Locate the cell with the specified text and output its (X, Y) center coordinate. 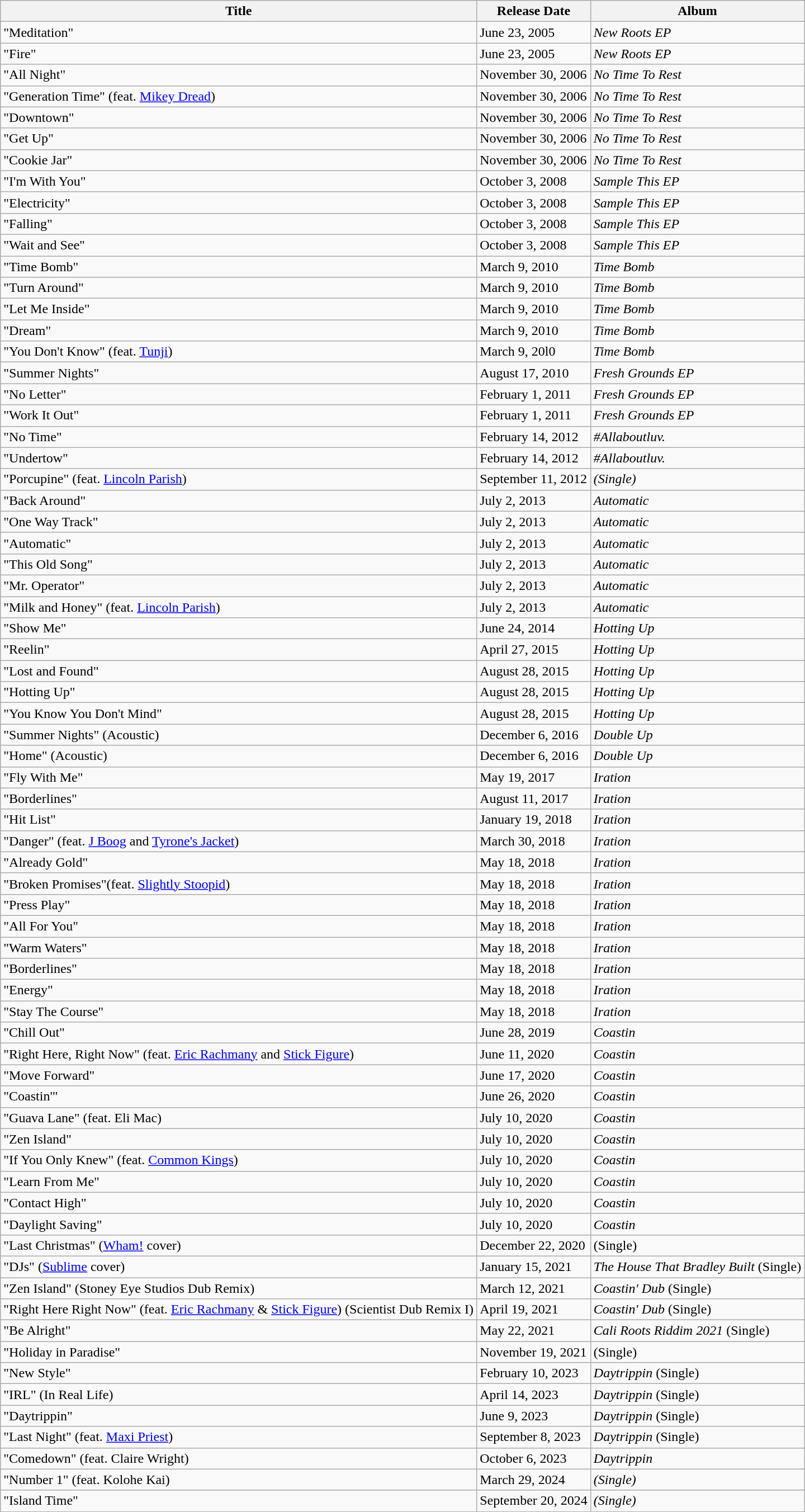
June 26, 2020 (534, 1097)
December 22, 2020 (534, 1245)
"One Way Track" (239, 522)
"New Style" (239, 1373)
September 11, 2012 (534, 479)
"Last Christmas" (Wham! cover) (239, 1245)
"Hotting Up" (239, 692)
"Show Me" (239, 629)
Release Date (534, 11)
"Generation Time" (feat. Mikey Dread) (239, 96)
Album (697, 11)
"Right Here, Right Now" (feat. Eric Rachmany and Stick Figure) (239, 1054)
"Downtown" (239, 117)
"Time Bomb" (239, 267)
August 11, 2017 (534, 798)
"Energy" (239, 990)
"Zen Island" (Stoney Eye Studios Dub Remix) (239, 1288)
"Move Forward" (239, 1075)
March 12, 2021 (534, 1288)
"Learn From Me" (239, 1182)
"Be Alright" (239, 1331)
January 19, 2018 (534, 820)
March 30, 2018 (534, 841)
October 6, 2023 (534, 1458)
"No Letter" (239, 394)
"IRL" (In Real Life) (239, 1395)
June 17, 2020 (534, 1075)
The House That Bradley Built (Single) (697, 1267)
"Danger" (feat. J Boog and Tyrone's Jacket) (239, 841)
June 28, 2019 (534, 1033)
June 11, 2020 (534, 1054)
"Daytrippin" (239, 1416)
"Reelin" (239, 650)
"Broken Promises"(feat. Slightly Stoopid) (239, 883)
September 20, 2024 (534, 1501)
April 27, 2015 (534, 650)
"Cookie Jar" (239, 160)
August 17, 2010 (534, 373)
May 19, 2017 (534, 777)
"This Old Song" (239, 564)
"Zen Island" (239, 1139)
"Summer Nights" (Acoustic) (239, 735)
"I'm With You" (239, 181)
"If You Only Knew" (feat. Common Kings) (239, 1160)
"Stay The Course" (239, 1012)
November 19, 2021 (534, 1352)
June 9, 2023 (534, 1416)
April 14, 2023 (534, 1395)
"All Night" (239, 75)
May 22, 2021 (534, 1331)
"Turn Around" (239, 288)
Cali Roots Riddim 2021 (Single) (697, 1331)
January 15, 2021 (534, 1267)
"Warm Waters" (239, 948)
"Undertow" (239, 458)
April 19, 2021 (534, 1310)
"Fly With Me" (239, 777)
"Falling" (239, 224)
June 24, 2014 (534, 629)
"Work It Out" (239, 415)
"Press Play" (239, 905)
"You Know You Don't Mind" (239, 714)
"Last Night" (feat. Maxi Priest) (239, 1437)
"No Time" (239, 437)
Daytrippin (697, 1458)
"Fire" (239, 54)
"Comedown" (feat. Claire Wright) (239, 1458)
"Milk and Honey" (feat. Lincoln Parish) (239, 607)
"Lost and Found" (239, 671)
"Hit List" (239, 820)
"Number 1" (feat. Kolohe Kai) (239, 1480)
"Daylight Saving" (239, 1224)
March 29, 2024 (534, 1480)
"You Don't Know" (feat. Tunji) (239, 352)
"Wait and See" (239, 245)
"Porcupine" (feat. Lincoln Parish) (239, 479)
"Summer Nights" (239, 373)
"Mr. Operator" (239, 585)
"Dream" (239, 330)
March 9, 20l0 (534, 352)
"Coastin'" (239, 1097)
"Home" (Acoustic) (239, 756)
"Island Time" (239, 1501)
"Holiday in Paradise" (239, 1352)
"Electricity" (239, 202)
Title (239, 11)
"Contact High" (239, 1203)
"All For You" (239, 926)
"Let Me Inside" (239, 309)
"Meditation" (239, 32)
"DJs" (Sublime cover) (239, 1267)
"Guava Lane" (feat. Eli Mac) (239, 1118)
"Already Gold" (239, 862)
September 8, 2023 (534, 1437)
February 10, 2023 (534, 1373)
"Back Around" (239, 500)
"Get Up" (239, 139)
"Automatic" (239, 543)
"Right Here Right Now" (feat. Eric Rachmany & Stick Figure) (Scientist Dub Remix I) (239, 1310)
"Chill Out" (239, 1033)
